Scan for the cell matching the given text and deliver its (x, y) coordinate at center. 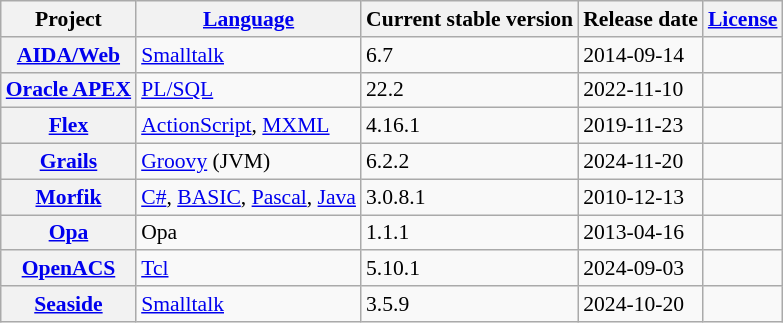
C#, BASIC, Pascal, Java (248, 197)
Project (68, 19)
2010-12-13 (640, 197)
2024-10-20 (640, 304)
1.1.1 (470, 233)
5.10.1 (470, 269)
Tcl (248, 269)
6.2.2 (470, 162)
2024-11-20 (640, 162)
Morfik (68, 197)
2019-11-23 (640, 126)
2013-04-16 (640, 233)
4.16.1 (470, 126)
Oracle APEX (68, 90)
3.0.8.1 (470, 197)
License (743, 19)
OpenACS (68, 269)
2022-11-10 (640, 90)
22.2 (470, 90)
Language (248, 19)
3.5.9 (470, 304)
PL/SQL (248, 90)
ActionScript, MXML (248, 126)
Release date (640, 19)
6.7 (470, 55)
Seaside (68, 304)
2014-09-14 (640, 55)
2024-09-03 (640, 269)
Groovy (JVM) (248, 162)
Grails (68, 162)
Current stable version (470, 19)
Flex (68, 126)
AIDA/Web (68, 55)
